Extract the (X, Y) coordinate from the center of the cell holding the provided text.  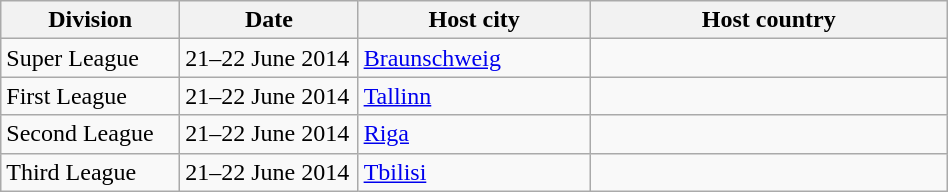
Date (269, 20)
Super League (90, 58)
Tbilisi (474, 172)
Third League (90, 172)
Second League (90, 134)
First League (90, 96)
Division (90, 20)
Host country (768, 20)
Host city (474, 20)
Riga (474, 134)
Braunschweig (474, 58)
Tallinn (474, 96)
